Scan for the cell matching the given text and deliver its [x, y] coordinate at center. 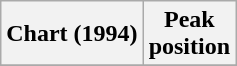
Chart (1994) [72, 34]
Peakposition [189, 34]
